Provide the (x, y) coordinate of the cell's center where the given text is located.  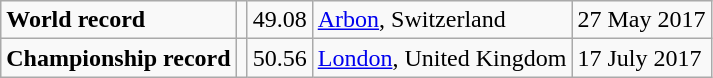
17 July 2017 (642, 58)
World record (118, 20)
27 May 2017 (642, 20)
49.08 (280, 20)
Championship record (118, 58)
Arbon, Switzerland (442, 20)
50.56 (280, 58)
London, United Kingdom (442, 58)
